Scan for the cell matching the given text and deliver its (x, y) coordinate at center. 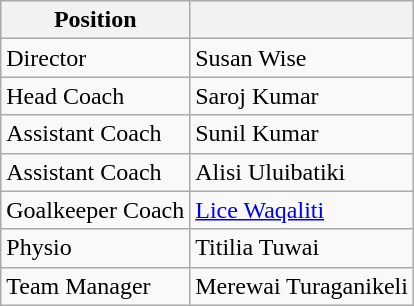
Susan Wise (302, 58)
Physio (96, 248)
Merewai Turaganikeli (302, 286)
Alisi Uluibatiki (302, 172)
Titilia Tuwai (302, 248)
Saroj Kumar (302, 96)
Sunil Kumar (302, 134)
Goalkeeper Coach (96, 210)
Lice Waqaliti (302, 210)
Director (96, 58)
Position (96, 20)
Head Coach (96, 96)
Team Manager (96, 286)
